Find where the given text appears and provide that cell's center as (X, Y) coordinate. 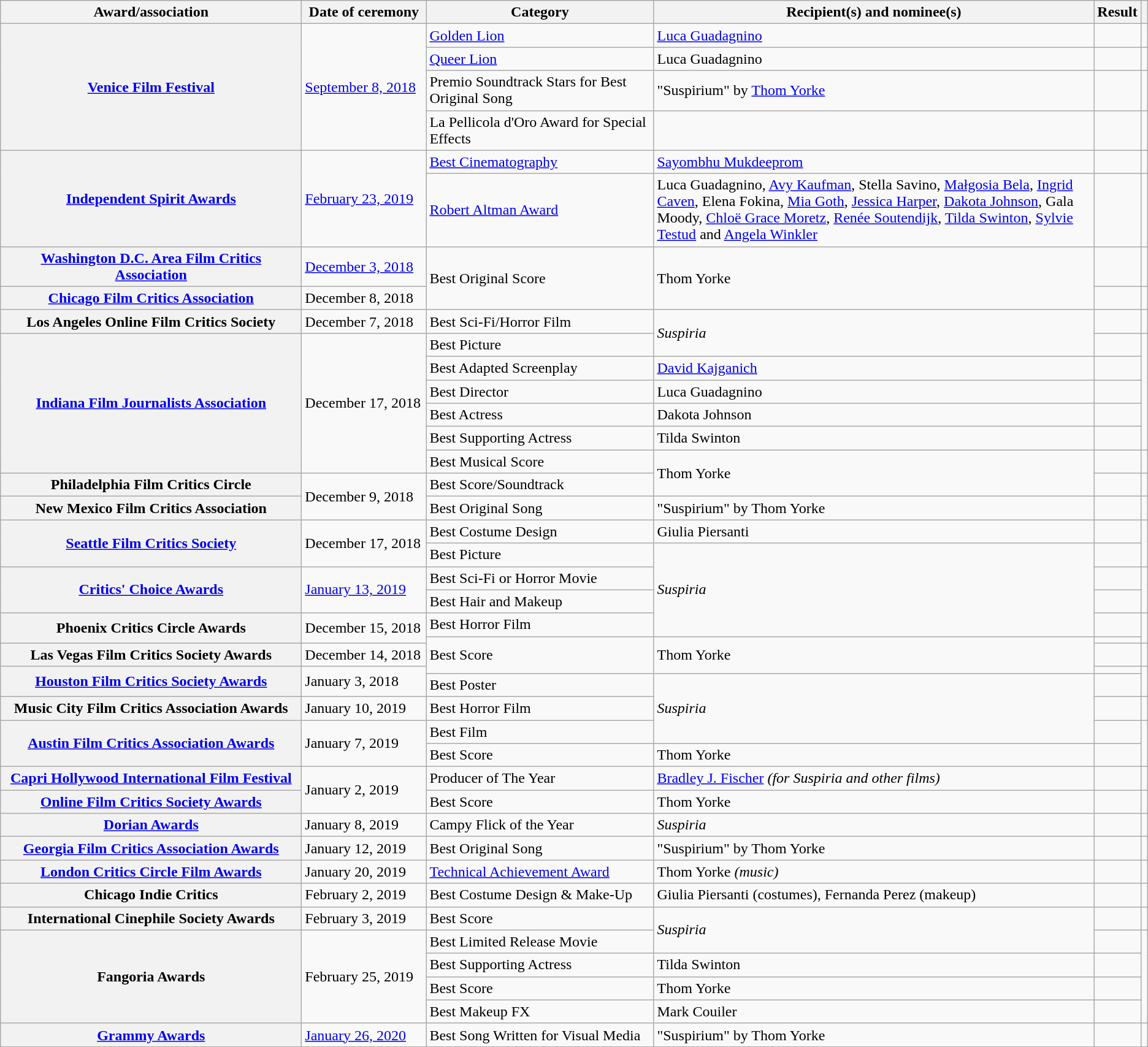
Best Actress (540, 415)
Fangoria Awards (151, 977)
Premio Soundtrack Stars for Best Original Song (540, 91)
Dakota Johnson (874, 415)
Best Song Written for Visual Media (540, 1035)
December 8, 2018 (364, 298)
Indiana Film Journalists Association (151, 403)
Critics' Choice Awards (151, 590)
La Pellicola d'Oro Award for Special Effects (540, 130)
Best Original Score (540, 278)
January 7, 2019 (364, 743)
Best Adapted Screenplay (540, 368)
Date of ceremony (364, 12)
Chicago Film Critics Association (151, 298)
January 26, 2020 (364, 1035)
Houston Film Critics Society Awards (151, 682)
Georgia Film Critics Association Awards (151, 848)
December 14, 2018 (364, 655)
Technical Achievement Award (540, 872)
Washington D.C. Area Film Critics Association (151, 266)
Best Sci-Fi/Horror Film (540, 321)
Queer Lion (540, 59)
February 25, 2019 (364, 977)
Philadelphia Film Critics Circle (151, 485)
Chicago Indie Critics (151, 895)
January 13, 2019 (364, 590)
Giulia Piersanti (874, 531)
January 3, 2018 (364, 682)
Award/association (151, 12)
Best Costume Design & Make-Up (540, 895)
Best Musical Score (540, 462)
Producer of The Year (540, 779)
December 9, 2018 (364, 497)
Robert Altman Award (540, 210)
New Mexico Film Critics Association (151, 508)
David Kajganich (874, 368)
Golden Lion (540, 36)
December 7, 2018 (364, 321)
Dorian Awards (151, 825)
January 20, 2019 (364, 872)
International Cinephile Society Awards (151, 918)
Venice Film Festival (151, 87)
Best Poster (540, 685)
January 10, 2019 (364, 708)
Best Director (540, 392)
Giulia Piersanti (costumes), Fernanda Perez (makeup) (874, 895)
Best Limited Release Movie (540, 942)
Bradley J. Fischer (for Suspiria and other films) (874, 779)
December 3, 2018 (364, 266)
Best Sci-Fi or Horror Movie (540, 578)
Grammy Awards (151, 1035)
Austin Film Critics Association Awards (151, 743)
Thom Yorke (music) (874, 872)
Best Makeup FX (540, 1011)
Campy Flick of the Year (540, 825)
Best Cinematography (540, 162)
Best Hair and Makeup (540, 601)
Online Film Critics Society Awards (151, 802)
December 15, 2018 (364, 628)
Recipient(s) and nominee(s) (874, 12)
Phoenix Critics Circle Awards (151, 628)
February 23, 2019 (364, 199)
Mark Couiler (874, 1011)
Best Film (540, 731)
Capri Hollywood International Film Festival (151, 779)
January 8, 2019 (364, 825)
Sayombhu Mukdeeprom (874, 162)
Category (540, 12)
February 2, 2019 (364, 895)
January 12, 2019 (364, 848)
Independent Spirit Awards (151, 199)
Seattle Film Critics Society (151, 543)
Best Score/Soundtrack (540, 485)
Music City Film Critics Association Awards (151, 708)
Los Angeles Online Film Critics Society (151, 321)
Result (1117, 12)
Las Vegas Film Critics Society Awards (151, 655)
September 8, 2018 (364, 87)
London Critics Circle Film Awards (151, 872)
February 3, 2019 (364, 918)
January 2, 2019 (364, 790)
Best Costume Design (540, 531)
